Determine the [X, Y] coordinate at the center of the cell enclosing the given text.  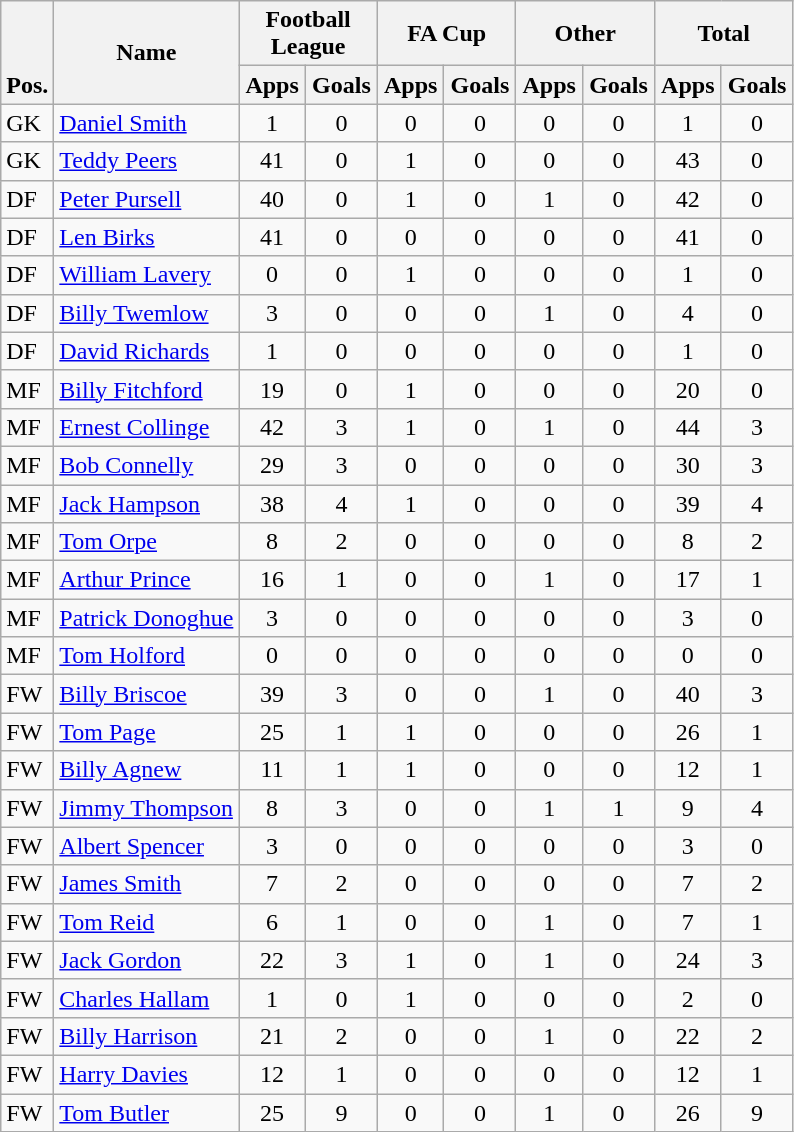
James Smith [146, 884]
Jack Hampson [146, 503]
11 [272, 770]
Tom Orpe [146, 542]
Tom Holford [146, 656]
30 [688, 465]
Harry Davies [146, 1074]
Daniel Smith [146, 123]
38 [272, 503]
Billy Twemlow [146, 313]
Tom Reid [146, 922]
21 [272, 1036]
Tom Page [146, 732]
29 [272, 465]
Billy Briscoe [146, 694]
David Richards [146, 351]
Jack Gordon [146, 960]
44 [688, 427]
20 [688, 389]
6 [272, 922]
Billy Agnew [146, 770]
Teddy Peers [146, 161]
Tom Butler [146, 1113]
FA Cup [446, 34]
17 [688, 580]
Total [724, 34]
Billy Fitchford [146, 389]
Arthur Prince [146, 580]
Other [586, 34]
Charles Hallam [146, 998]
Peter Pursell [146, 199]
Bob Connelly [146, 465]
William Lavery [146, 275]
Billy Harrison [146, 1036]
Patrick Donoghue [146, 618]
43 [688, 161]
Pos. [28, 52]
24 [688, 960]
Jimmy Thompson [146, 808]
Len Birks [146, 237]
19 [272, 389]
Albert Spencer [146, 846]
Name [146, 52]
16 [272, 580]
Ernest Collinge [146, 427]
Football League [308, 34]
